Return the (x, y) coordinate for the center point of the cell that contains the specified text.  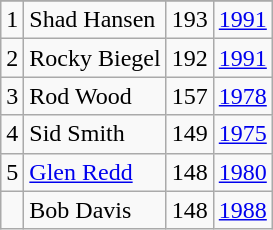
1978 (242, 96)
149 (190, 134)
1975 (242, 134)
4 (12, 134)
193 (190, 20)
Rod Wood (95, 96)
1 (12, 20)
Sid Smith (95, 134)
Rocky Biegel (95, 58)
1988 (242, 210)
Glen Redd (95, 172)
157 (190, 96)
Shad Hansen (95, 20)
192 (190, 58)
1980 (242, 172)
2 (12, 58)
Bob Davis (95, 210)
5 (12, 172)
3 (12, 96)
